Search for the cell housing the specified text and yield its (X, Y) center coordinate. 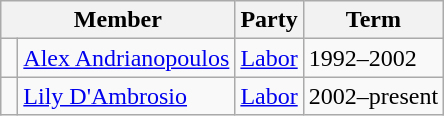
1992–2002 (373, 58)
Term (373, 20)
Party (269, 20)
2002–present (373, 96)
Alex Andrianopoulos (126, 58)
Lily D'Ambrosio (126, 96)
Member (118, 20)
